Search for the cell housing the specified text and yield its (X, Y) center coordinate. 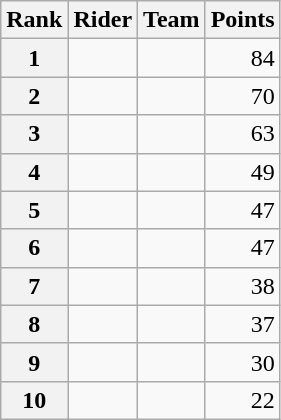
Rank (34, 20)
70 (242, 96)
30 (242, 362)
63 (242, 134)
9 (34, 362)
38 (242, 286)
3 (34, 134)
6 (34, 248)
1 (34, 58)
22 (242, 400)
Rider (103, 20)
10 (34, 400)
7 (34, 286)
49 (242, 172)
Points (242, 20)
37 (242, 324)
Team (172, 20)
84 (242, 58)
5 (34, 210)
8 (34, 324)
4 (34, 172)
2 (34, 96)
